Extract the (x, y) coordinate from the center of the cell holding the provided text.  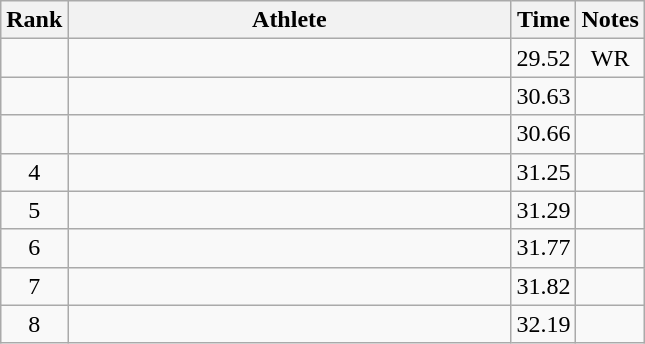
31.25 (544, 172)
32.19 (544, 324)
Notes (610, 20)
4 (34, 172)
7 (34, 286)
Athlete (290, 20)
WR (610, 58)
Time (544, 20)
Rank (34, 20)
6 (34, 248)
31.29 (544, 210)
8 (34, 324)
30.66 (544, 134)
30.63 (544, 96)
31.77 (544, 248)
5 (34, 210)
31.82 (544, 286)
29.52 (544, 58)
